Extract the (X, Y) coordinate from the center of the cell holding the provided text.  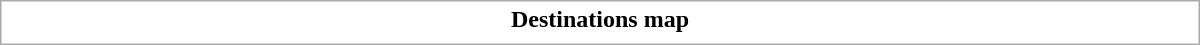
Destinations map (600, 19)
